Search for the cell housing the specified text and yield its (X, Y) center coordinate. 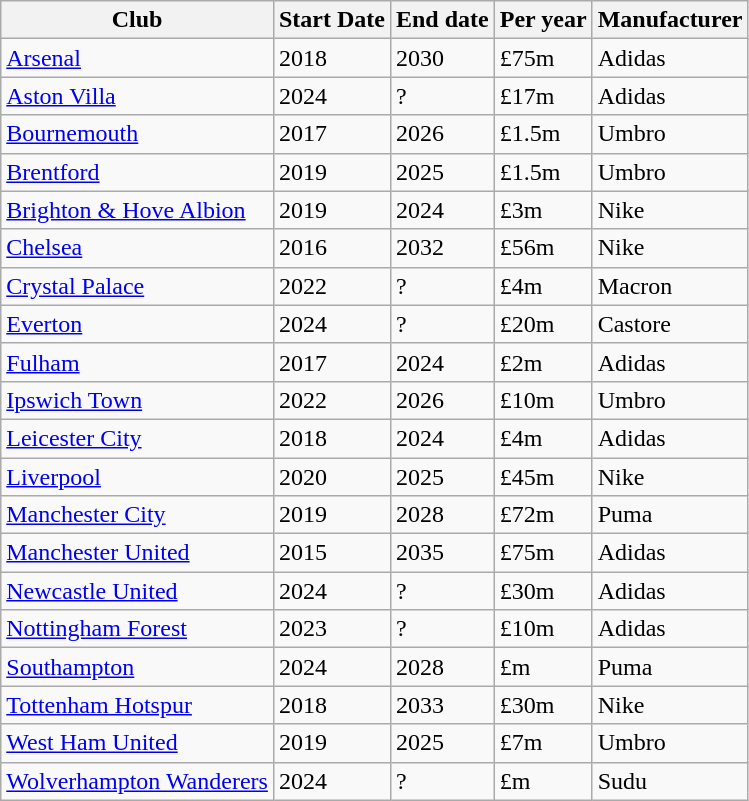
£2m (543, 362)
Club (138, 20)
Crystal Palace (138, 286)
Aston Villa (138, 96)
Leicester City (138, 438)
Sudu (670, 781)
Newcastle United (138, 591)
Ipswich Town (138, 400)
Manchester United (138, 553)
Nottingham Forest (138, 629)
Manchester City (138, 515)
Fulham (138, 362)
2015 (332, 553)
Start Date (332, 20)
Bournemouth (138, 134)
End date (442, 20)
Brentford (138, 172)
Tottenham Hotspur (138, 705)
£72m (543, 515)
2023 (332, 629)
Everton (138, 324)
Chelsea (138, 248)
Castore (670, 324)
2020 (332, 477)
2030 (442, 58)
£7m (543, 743)
Liverpool (138, 477)
£3m (543, 210)
£45m (543, 477)
2016 (332, 248)
Wolverhampton Wanderers (138, 781)
Per year (543, 20)
Macron (670, 286)
Southampton (138, 667)
2035 (442, 553)
Brighton & Hove Albion (138, 210)
£17m (543, 96)
£56m (543, 248)
2032 (442, 248)
Manufacturer (670, 20)
Arsenal (138, 58)
£20m (543, 324)
West Ham United (138, 743)
2033 (442, 705)
